Find where the given text appears and provide that cell's center as (X, Y) coordinate. 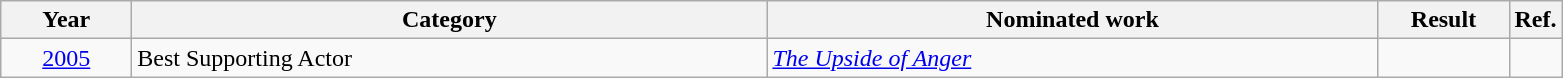
Result (1444, 20)
The Upside of Anger (1072, 58)
2005 (66, 58)
Year (66, 20)
Nominated work (1072, 20)
Category (450, 20)
Best Supporting Actor (450, 58)
Ref. (1536, 20)
